Locate the cell with the specified text and output its [x, y] center coordinate. 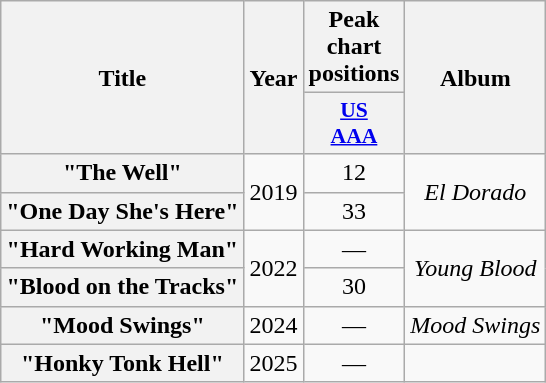
"The Well" [122, 173]
Mood Swings [476, 325]
2022 [274, 268]
2019 [274, 192]
"Honky Tonk Hell" [122, 363]
2025 [274, 363]
USAAA [354, 124]
"Blood on the Tracks" [122, 287]
30 [354, 287]
Title [122, 78]
"Hard Working Man" [122, 249]
Album [476, 78]
Young Blood [476, 268]
Year [274, 78]
12 [354, 173]
"Mood Swings" [122, 325]
"One Day She's Here" [122, 211]
El Dorado [476, 192]
Peak chart positions [354, 47]
2024 [274, 325]
33 [354, 211]
